For the text-containing cell, return its midpoint in (x, y) coordinate format. 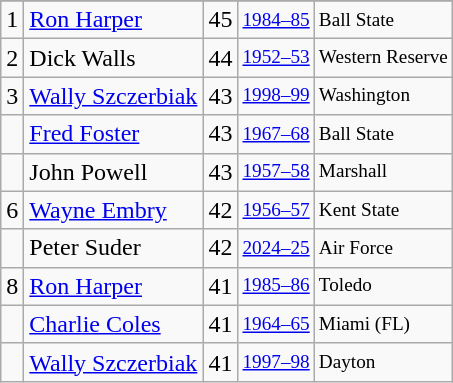
1967–68 (276, 134)
Peter Suder (114, 248)
Marshall (383, 172)
Charlie Coles (114, 324)
Dayton (383, 362)
1957–58 (276, 172)
Toledo (383, 286)
1964–65 (276, 324)
2 (12, 58)
Miami (FL) (383, 324)
44 (220, 58)
1956–57 (276, 210)
Fred Foster (114, 134)
1998–99 (276, 96)
1 (12, 20)
1997–98 (276, 362)
1952–53 (276, 58)
8 (12, 286)
1984–85 (276, 20)
Western Reserve (383, 58)
3 (12, 96)
John Powell (114, 172)
Kent State (383, 210)
6 (12, 210)
Air Force (383, 248)
45 (220, 20)
2024–25 (276, 248)
1985–86 (276, 286)
Wayne Embry (114, 210)
Dick Walls (114, 58)
Washington (383, 96)
